Return the [X, Y] coordinate for the center point of the cell that contains the specified text.  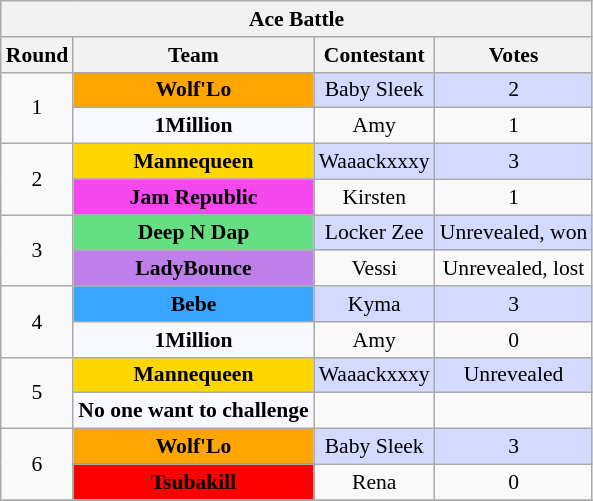
Unrevealed, won [514, 233]
Bebe [193, 304]
Kyma [374, 304]
Ace Battle [297, 19]
Round [38, 55]
6 [38, 464]
Vessi [374, 269]
No one want to challenge [193, 411]
Rena [374, 482]
Votes [514, 55]
Jam Republic [193, 197]
4 [38, 322]
Tsubakill [193, 482]
Deep N Dap [193, 233]
LadyBounce [193, 269]
Locker Zee [374, 233]
Kirsten [374, 197]
Contestant [374, 55]
Unrevealed, lost [514, 269]
Unrevealed [514, 375]
Team [193, 55]
5 [38, 392]
